Scan for the cell matching the given text and deliver its [X, Y] coordinate at center. 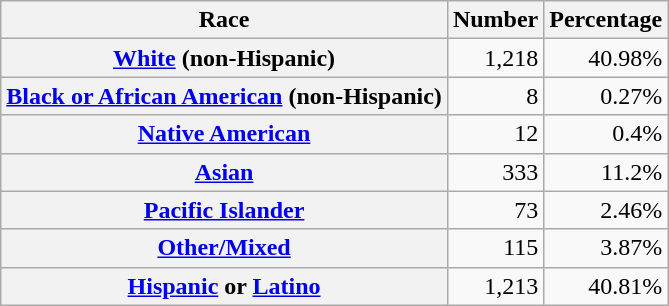
1,218 [495, 58]
Hispanic or Latino [224, 286]
Percentage [606, 20]
333 [495, 172]
Race [224, 20]
1,213 [495, 286]
12 [495, 134]
Other/Mixed [224, 248]
0.4% [606, 134]
Number [495, 20]
3.87% [606, 248]
8 [495, 96]
Asian [224, 172]
11.2% [606, 172]
0.27% [606, 96]
115 [495, 248]
Pacific Islander [224, 210]
73 [495, 210]
Native American [224, 134]
40.98% [606, 58]
2.46% [606, 210]
40.81% [606, 286]
White (non-Hispanic) [224, 58]
Black or African American (non-Hispanic) [224, 96]
